Identify which cell holds the provided text, then report its (x, y) central coordinate. 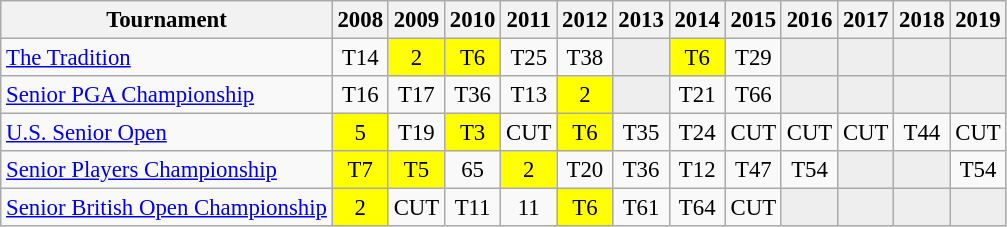
2018 (922, 20)
2014 (697, 20)
U.S. Senior Open (166, 133)
T19 (416, 133)
65 (472, 170)
T25 (529, 58)
T61 (641, 208)
2008 (360, 20)
2013 (641, 20)
Senior PGA Championship (166, 95)
T5 (416, 170)
T64 (697, 208)
T13 (529, 95)
T21 (697, 95)
2011 (529, 20)
T14 (360, 58)
2009 (416, 20)
T3 (472, 133)
T12 (697, 170)
T17 (416, 95)
2016 (809, 20)
2019 (978, 20)
T20 (585, 170)
2015 (753, 20)
T16 (360, 95)
T44 (922, 133)
11 (529, 208)
Senior British Open Championship (166, 208)
T7 (360, 170)
T38 (585, 58)
Tournament (166, 20)
2010 (472, 20)
2012 (585, 20)
The Tradition (166, 58)
T66 (753, 95)
5 (360, 133)
T24 (697, 133)
T35 (641, 133)
Senior Players Championship (166, 170)
T47 (753, 170)
2017 (866, 20)
T11 (472, 208)
T29 (753, 58)
